For the text-containing cell, return its midpoint in (X, Y) coordinate format. 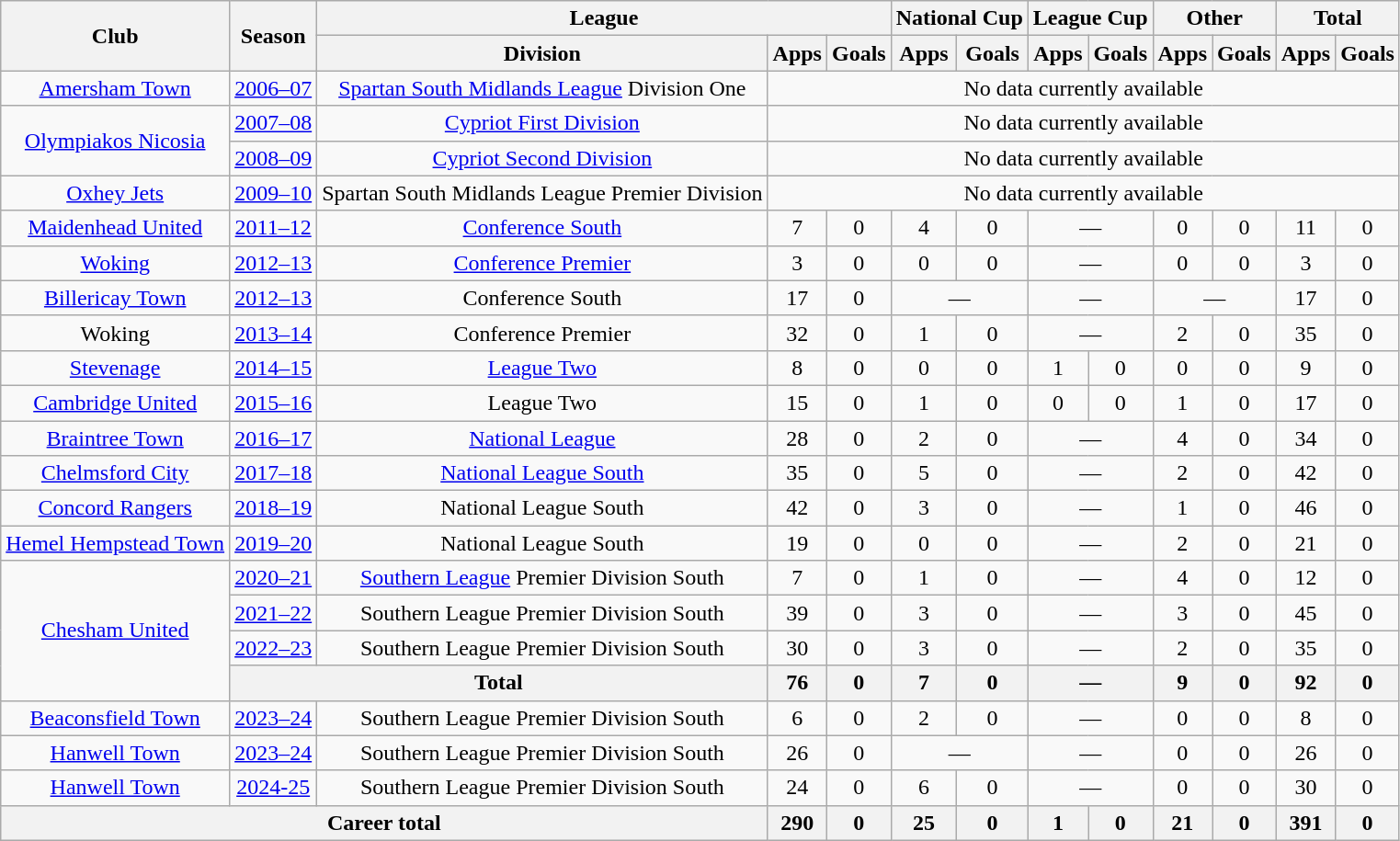
National Cup (960, 18)
290 (797, 823)
15 (797, 403)
5 (924, 473)
Division (542, 53)
19 (797, 543)
2013–14 (274, 333)
Stevenage (116, 368)
76 (797, 683)
2020–21 (274, 578)
Club (116, 36)
92 (1305, 683)
Spartan South Midlands League Division One (542, 88)
2019–20 (274, 543)
2009–10 (274, 193)
39 (797, 613)
2017–18 (274, 473)
National League (542, 438)
Season (274, 36)
Amersham Town (116, 88)
2018–19 (274, 508)
46 (1305, 508)
2006–07 (274, 88)
Maidenhead United (116, 228)
2007–08 (274, 123)
24 (797, 788)
Cambridge United (116, 403)
2016–17 (274, 438)
2008–09 (274, 158)
34 (1305, 438)
28 (797, 438)
Cypriot First Division (542, 123)
Chelmsford City (116, 473)
11 (1305, 228)
25 (924, 823)
Oxhey Jets (116, 193)
2014–15 (274, 368)
2022–23 (274, 648)
League Cup (1090, 18)
2011–12 (274, 228)
Olympiakos Nicosia (116, 141)
Cypriot Second Division (542, 158)
2024-25 (274, 788)
Billericay Town (116, 298)
Other (1214, 18)
Beaconsfield Town (116, 718)
Concord Rangers (116, 508)
32 (797, 333)
Braintree Town (116, 438)
45 (1305, 613)
Chesham United (116, 631)
Career total (384, 823)
391 (1305, 823)
Spartan South Midlands League Premier Division (542, 193)
Hemel Hempstead Town (116, 543)
12 (1305, 578)
League (605, 18)
2015–16 (274, 403)
2021–22 (274, 613)
